Find where the given text appears and provide that cell's center as [X, Y] coordinate. 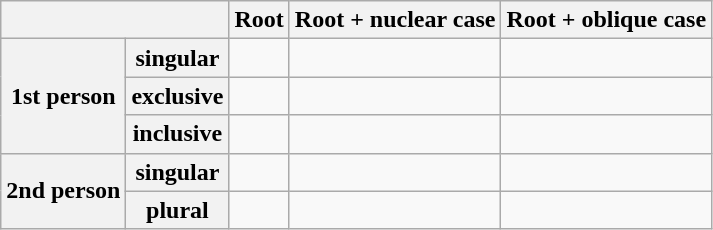
1st person [64, 96]
Root + nuclear case [395, 20]
Root + oblique case [606, 20]
2nd person [64, 191]
exclusive [178, 96]
plural [178, 210]
Root [259, 20]
inclusive [178, 134]
